Identify which cell holds the provided text, then report its [X, Y] central coordinate. 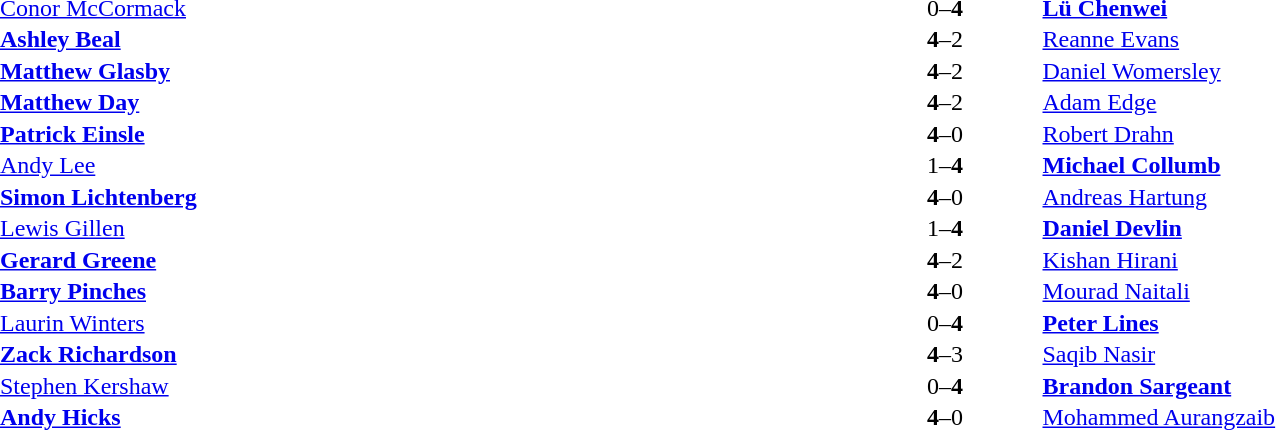
4–3 [944, 355]
